For the text-containing cell, return its midpoint in [X, Y] coordinate format. 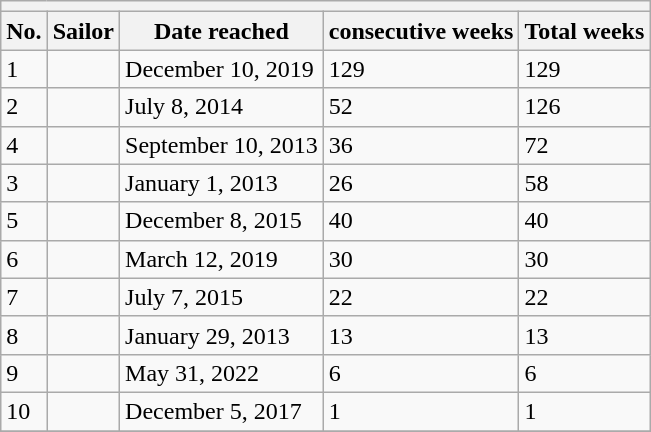
4 [24, 145]
consecutive weeks [421, 31]
26 [421, 183]
December 5, 2017 [222, 411]
3 [24, 183]
126 [584, 107]
Sailor [83, 31]
2 [24, 107]
7 [24, 297]
September 10, 2013 [222, 145]
72 [584, 145]
5 [24, 221]
9 [24, 373]
March 12, 2019 [222, 259]
July 7, 2015 [222, 297]
Total weeks [584, 31]
10 [24, 411]
58 [584, 183]
July 8, 2014 [222, 107]
May 31, 2022 [222, 373]
No. [24, 31]
December 8, 2015 [222, 221]
January 29, 2013 [222, 335]
January 1, 2013 [222, 183]
36 [421, 145]
December 10, 2019 [222, 69]
8 [24, 335]
Date reached [222, 31]
52 [421, 107]
